Search for the cell housing the specified text and yield its (X, Y) center coordinate. 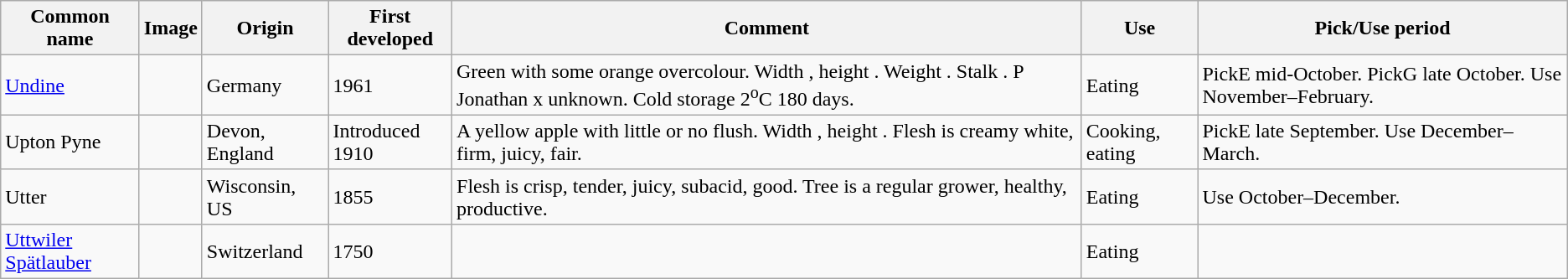
Wisconsin, US (265, 196)
Germany (265, 85)
Green with some orange overcolour. Width , height . Weight . Stalk . P Jonathan x unknown. Cold storage 2oC 180 days. (767, 85)
Flesh is crisp, tender, juicy, subacid, good. Tree is a regular grower, healthy, productive. (767, 196)
Use (1139, 28)
Devon, England (265, 142)
A yellow apple with little or no flush. Width , height . Flesh is creamy white, firm, juicy, fair. (767, 142)
First developed (390, 28)
1750 (390, 251)
Common name (70, 28)
Utter (70, 196)
1855 (390, 196)
Upton Pyne (70, 142)
Cooking, eating (1139, 142)
1961 (390, 85)
Switzerland (265, 251)
Introduced 1910 (390, 142)
PickE late September. Use December–March. (1382, 142)
PickE mid-October. PickG late October. Use November–February. (1382, 85)
Pick/Use period (1382, 28)
Image (171, 28)
Origin (265, 28)
Uttwiler Spätlauber (70, 251)
Use October–December. (1382, 196)
Comment (767, 28)
Undine (70, 85)
